Output the [x, y] coordinate of the center of the cell containing the given text.  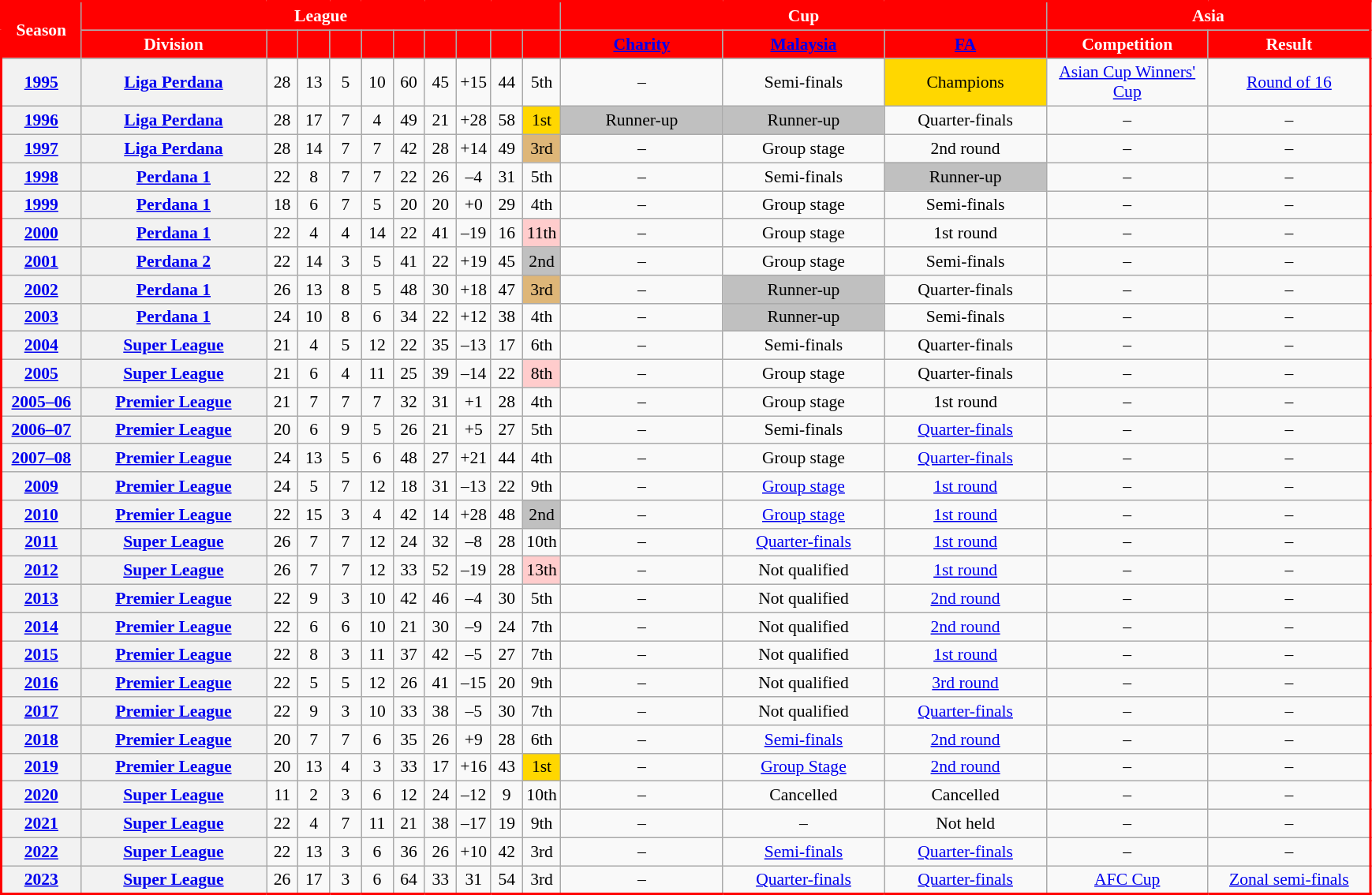
Season [41, 30]
Charity [642, 44]
2011 [41, 542]
16 [507, 234]
FA [966, 44]
2021 [41, 824]
Competition [1127, 44]
2001 [41, 261]
2014 [41, 627]
Perdana 2 [174, 261]
+12 [473, 317]
Group Stage [803, 767]
AFC Cup [1127, 880]
Zonal semi-finals [1289, 880]
19 [507, 824]
2005–06 [41, 402]
1997 [41, 149]
43 [507, 767]
Round of 16 [1289, 82]
2004 [41, 346]
46 [440, 599]
–9 [473, 627]
Cup [803, 16]
1998 [41, 177]
+21 [473, 459]
8th [541, 374]
2018 [41, 740]
–15 [473, 683]
2003 [41, 317]
34 [409, 317]
2012 [41, 571]
47 [507, 290]
+15 [473, 82]
64 [409, 880]
2009 [41, 486]
2010 [41, 515]
58 [507, 121]
36 [409, 852]
+0 [473, 205]
1996 [41, 121]
Result [1289, 44]
37 [409, 655]
+5 [473, 430]
2013 [41, 599]
Not held [966, 824]
60 [409, 82]
11th [541, 234]
2016 [41, 683]
+19 [473, 261]
2022 [41, 852]
13th [541, 571]
29 [507, 205]
Asia [1209, 16]
3rd round [966, 683]
Champions [966, 82]
+1 [473, 402]
+16 [473, 767]
1995 [41, 82]
15 [314, 515]
2002 [41, 290]
Division [174, 44]
–17 [473, 824]
52 [440, 571]
2000 [41, 234]
2007–08 [41, 459]
2006–07 [41, 430]
2 [314, 796]
+18 [473, 290]
Asian Cup Winners' Cup [1127, 82]
+14 [473, 149]
–12 [473, 796]
1999 [41, 205]
League [320, 16]
2020 [41, 796]
54 [507, 880]
+10 [473, 852]
–14 [473, 374]
–8 [473, 542]
Malaysia [803, 44]
39 [440, 374]
2015 [41, 655]
2017 [41, 711]
2023 [41, 880]
2019 [41, 767]
25 [409, 374]
+9 [473, 740]
2005 [41, 374]
